Pinpoint the cell where the given text exists, returning its (x, y) midpoint coordinate. 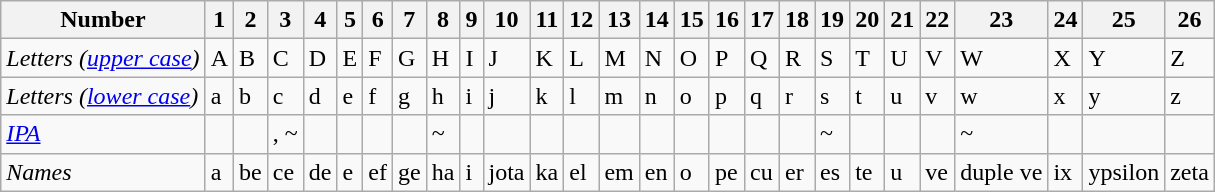
q (762, 96)
S (832, 58)
r (798, 96)
Z (1190, 58)
el (582, 172)
G (409, 58)
I (472, 58)
V (938, 58)
15 (692, 20)
D (320, 58)
M (619, 58)
k (547, 96)
T (868, 58)
m (619, 96)
1 (219, 20)
n (656, 96)
6 (378, 20)
O (692, 58)
ka (547, 172)
C (285, 58)
er (798, 172)
8 (443, 20)
A (219, 58)
U (902, 58)
d (320, 96)
23 (1002, 20)
17 (762, 20)
ypsilon (1124, 172)
jota (506, 172)
R (798, 58)
9 (472, 20)
7 (409, 20)
te (868, 172)
IPA (103, 134)
E (350, 58)
b (251, 96)
F (378, 58)
v (938, 96)
B (251, 58)
20 (868, 20)
c (285, 96)
5 (350, 20)
22 (938, 20)
ix (1066, 172)
ef (378, 172)
z (1190, 96)
P (726, 58)
ha (443, 172)
J (506, 58)
W (1002, 58)
Letters (upper case) (103, 58)
ve (938, 172)
K (547, 58)
Letters (lower case) (103, 96)
g (409, 96)
Names (103, 172)
H (443, 58)
10 (506, 20)
ce (285, 172)
j (506, 96)
duple ve (1002, 172)
25 (1124, 20)
de (320, 172)
26 (1190, 20)
Number (103, 20)
x (1066, 96)
18 (798, 20)
p (726, 96)
t (868, 96)
en (656, 172)
L (582, 58)
y (1124, 96)
11 (547, 20)
21 (902, 20)
16 (726, 20)
ge (409, 172)
s (832, 96)
es (832, 172)
4 (320, 20)
2 (251, 20)
14 (656, 20)
12 (582, 20)
, ~ (285, 134)
X (1066, 58)
pe (726, 172)
l (582, 96)
Q (762, 58)
13 (619, 20)
N (656, 58)
f (378, 96)
3 (285, 20)
be (251, 172)
w (1002, 96)
em (619, 172)
Y (1124, 58)
24 (1066, 20)
19 (832, 20)
cu (762, 172)
h (443, 96)
zeta (1190, 172)
